Find where the given text appears and provide that cell's center as [x, y] coordinate. 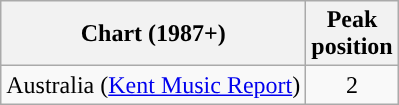
Peakposition [352, 34]
Australia (Kent Music Report) [154, 85]
2 [352, 85]
Chart (1987+) [154, 34]
